Determine the [X, Y] coordinate at the center of the cell enclosing the given text.  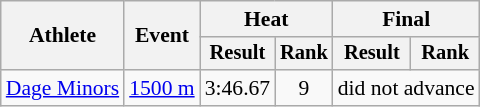
9 [304, 88]
Athlete [62, 36]
Heat [266, 19]
Final [406, 19]
1500 m [162, 88]
Event [162, 36]
3:46.67 [238, 88]
did not advance [406, 88]
Dage Minors [62, 88]
